Determine the [x, y] coordinate at the center of the cell enclosing the given text.  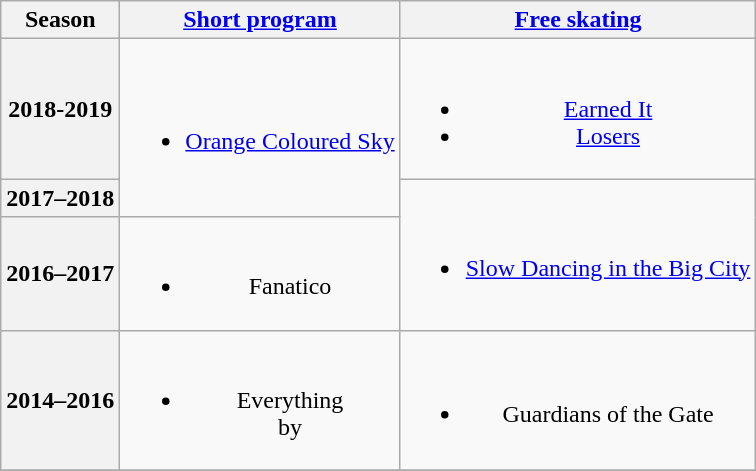
2017–2018 [60, 198]
Season [60, 20]
2016–2017 [60, 274]
Earned It Losers [578, 109]
Short program [260, 20]
2018-2019 [60, 109]
Everything by [260, 400]
2014–2016 [60, 400]
Fanatico [260, 274]
Orange Coloured Sky [260, 128]
Slow Dancing in the Big City [578, 254]
Free skating [578, 20]
Guardians of the Gate [578, 400]
